Return the (X, Y) coordinate for the center point of the cell that contains the specified text.  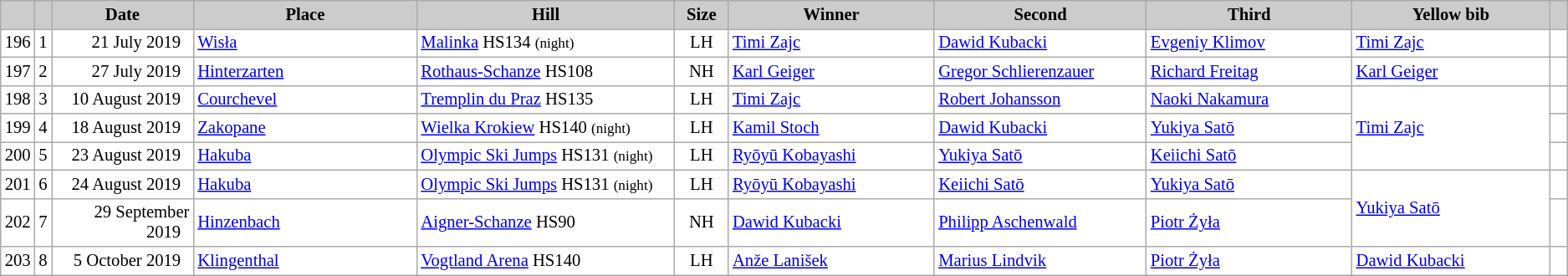
Third (1249, 14)
Aigner-Schanze HS90 (545, 222)
8 (43, 260)
Gregor Schlierenzauer (1040, 71)
5 (43, 156)
Second (1040, 14)
6 (43, 184)
198 (18, 100)
Date (123, 14)
Rothaus-Schanze HS108 (545, 71)
Winner (831, 14)
Kamil Stoch (831, 128)
Anže Lanišek (831, 260)
197 (18, 71)
21 July 2019 (123, 43)
24 August 2019 (123, 184)
Vogtland Arena HS140 (545, 260)
10 August 2019 (123, 100)
29 September 2019 (123, 222)
Yellow bib (1451, 14)
Size (702, 14)
Place (304, 14)
202 (18, 222)
Klingenthal (304, 260)
3 (43, 100)
27 July 2019 (123, 71)
Richard Freitag (1249, 71)
2 (43, 71)
Zakopane (304, 128)
196 (18, 43)
Tremplin du Praz HS135 (545, 100)
Courchevel (304, 100)
Hinzenbach (304, 222)
Wisła (304, 43)
201 (18, 184)
Evgeniy Klimov (1249, 43)
1 (43, 43)
Naoki Nakamura (1249, 100)
Philipp Aschenwald (1040, 222)
Hinterzarten (304, 71)
4 (43, 128)
Wielka Krokiew HS140 (night) (545, 128)
203 (18, 260)
199 (18, 128)
Robert Johansson (1040, 100)
18 August 2019 (123, 128)
Marius Lindvik (1040, 260)
5 October 2019 (123, 260)
Malinka HS134 (night) (545, 43)
Hill (545, 14)
200 (18, 156)
23 August 2019 (123, 156)
7 (43, 222)
